Return (X, Y) of the center of cell containing provided text 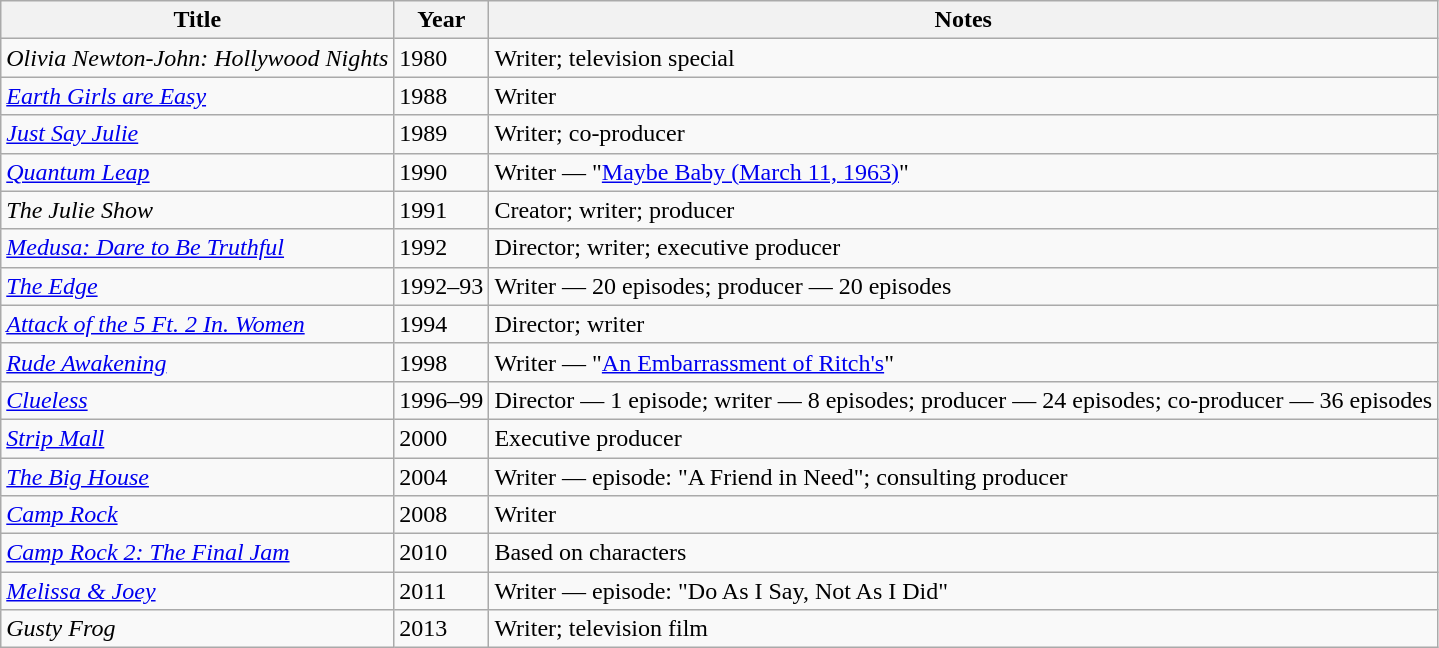
Clueless (198, 400)
Earth Girls are Easy (198, 96)
1998 (442, 362)
1991 (442, 210)
Writer — 20 episodes; producer — 20 episodes (964, 286)
Medusa: Dare to Be Truthful (198, 248)
Writer; co-producer (964, 134)
Writer — episode: "Do As I Say, Not As I Did" (964, 591)
2010 (442, 553)
Just Say Julie (198, 134)
1980 (442, 58)
Based on characters (964, 553)
Writer — "An Embarrassment of Ritch's" (964, 362)
Writer; television special (964, 58)
1992–93 (442, 286)
Director; writer; executive producer (964, 248)
Melissa & Joey (198, 591)
Notes (964, 20)
The Julie Show (198, 210)
Director — 1 episode; writer — 8 episodes; producer — 24 episodes; co-producer — 36 episodes (964, 400)
Writer — episode: "A Friend in Need"; consulting producer (964, 477)
Camp Rock (198, 515)
The Big House (198, 477)
2004 (442, 477)
Director; writer (964, 324)
Olivia Newton-John: Hollywood Nights (198, 58)
Strip Mall (198, 438)
Creator; writer; producer (964, 210)
1996–99 (442, 400)
Quantum Leap (198, 172)
Executive producer (964, 438)
1992 (442, 248)
2008 (442, 515)
Gusty Frog (198, 629)
Year (442, 20)
1990 (442, 172)
Writer; television film (964, 629)
Writer — "Maybe Baby (March 11, 1963)" (964, 172)
Title (198, 20)
1988 (442, 96)
2013 (442, 629)
The Edge (198, 286)
Camp Rock 2: The Final Jam (198, 553)
Rude Awakening (198, 362)
2011 (442, 591)
1989 (442, 134)
2000 (442, 438)
1994 (442, 324)
Attack of the 5 Ft. 2 In. Women (198, 324)
